Extract the [X, Y] coordinate from the center of the cell holding the provided text.  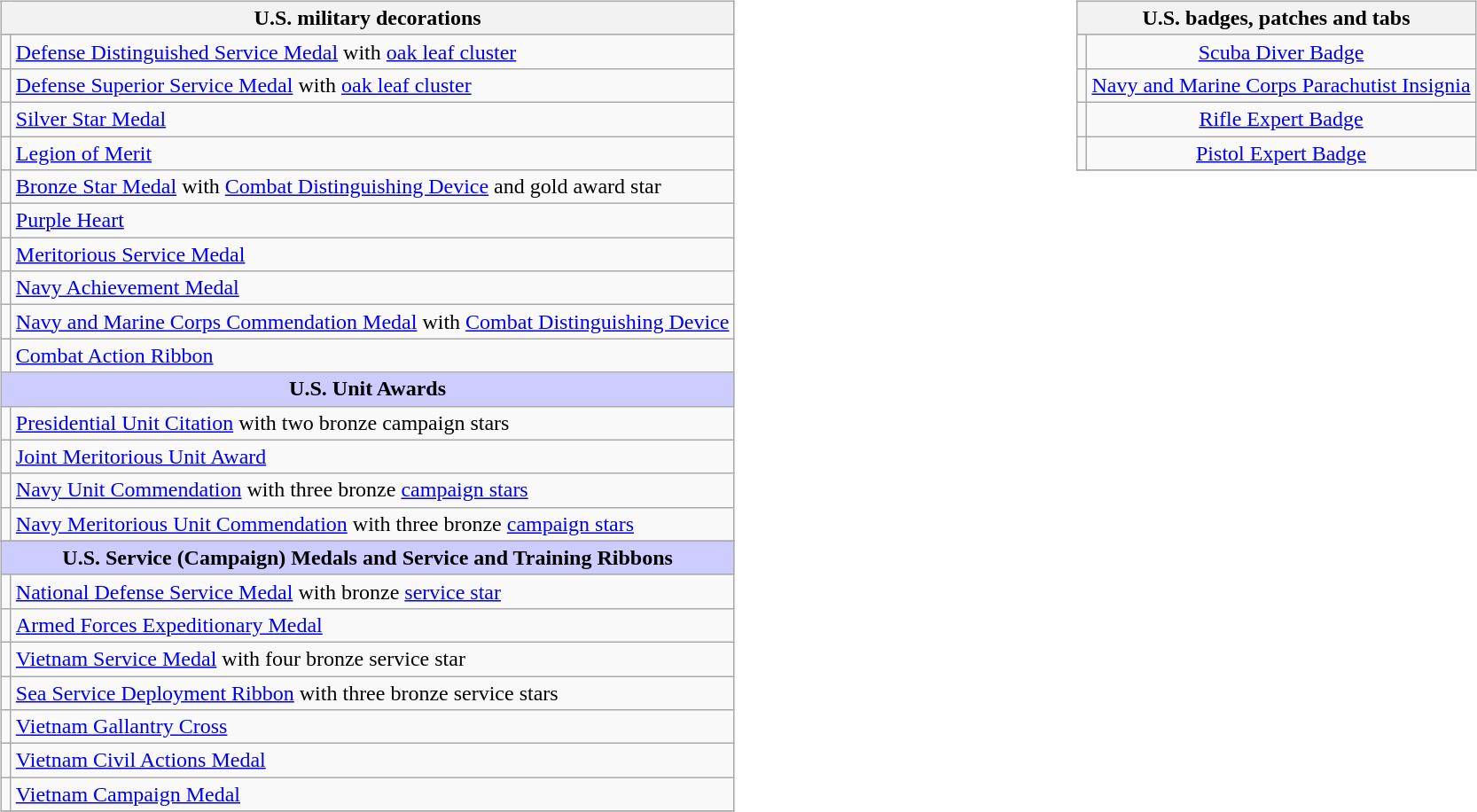
National Defense Service Medal with bronze service star [372, 591]
Navy and Marine Corps Parachutist Insignia [1281, 85]
Pistol Expert Badge [1281, 153]
Vietnam Campaign Medal [372, 794]
U.S. military decorations [367, 18]
Sea Service Deployment Ribbon with three bronze service stars [372, 692]
Defense Distinguished Service Medal with oak leaf cluster [372, 51]
U.S. badges, patches and tabs [1277, 18]
Combat Action Ribbon [372, 355]
Navy Meritorious Unit Commendation with three bronze campaign stars [372, 524]
U.S. Unit Awards [367, 389]
Legion of Merit [372, 153]
Meritorious Service Medal [372, 254]
Joint Meritorious Unit Award [372, 457]
Rifle Expert Badge [1281, 119]
Bronze Star Medal with Combat Distinguishing Device and gold award star [372, 187]
Purple Heart [372, 221]
U.S. Service (Campaign) Medals and Service and Training Ribbons [367, 558]
Silver Star Medal [372, 119]
Vietnam Gallantry Cross [372, 727]
Vietnam Service Medal with four bronze service star [372, 659]
Vietnam Civil Actions Medal [372, 761]
Navy Achievement Medal [372, 288]
Armed Forces Expeditionary Medal [372, 625]
Navy Unit Commendation with three bronze campaign stars [372, 490]
Presidential Unit Citation with two bronze campaign stars [372, 423]
Defense Superior Service Medal with oak leaf cluster [372, 85]
Scuba Diver Badge [1281, 51]
Navy and Marine Corps Commendation Medal with Combat Distinguishing Device [372, 322]
